Detect which cell encompasses the target text, then output its [X, Y] center coordinate. 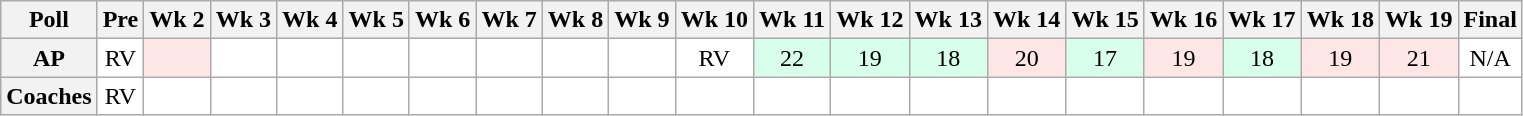
Wk 9 [642, 20]
Poll [49, 20]
Wk 18 [1340, 20]
Wk 2 [177, 20]
Wk 19 [1419, 20]
Wk 16 [1183, 20]
Wk 17 [1262, 20]
Final [1490, 20]
Pre [120, 20]
Wk 13 [948, 20]
Wk 7 [509, 20]
Wk 12 [870, 20]
Wk 4 [310, 20]
Wk 10 [714, 20]
Wk 5 [376, 20]
Wk 15 [1105, 20]
AP [49, 58]
Coaches [49, 96]
22 [792, 58]
21 [1419, 58]
Wk 11 [792, 20]
Wk 6 [442, 20]
17 [1105, 58]
Wk 8 [575, 20]
Wk 3 [243, 20]
Wk 14 [1026, 20]
N/A [1490, 58]
20 [1026, 58]
